Return (x, y) of the center of cell containing provided text 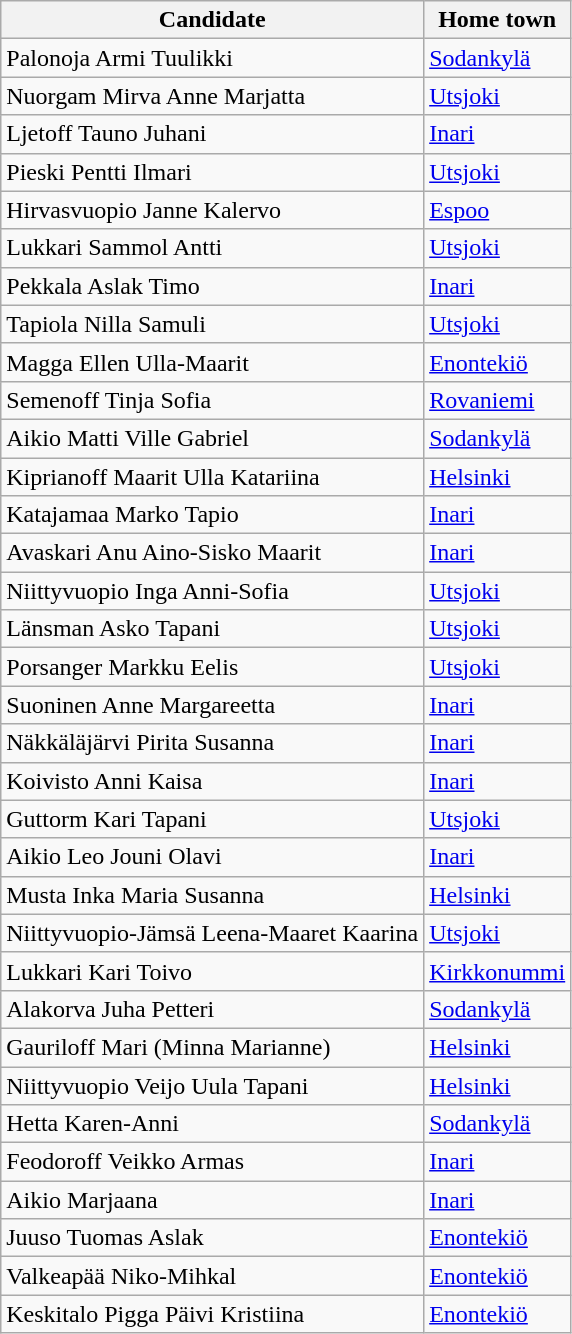
Niittyvuopio-Jämsä Leena-Maaret Kaarina (212, 933)
Kiprianoff Maarit Ulla Katariina (212, 477)
Lukkari Sammol Antti (212, 248)
Palonoja Armi Tuulikki (212, 58)
Guttorm Kari Tapani (212, 819)
Nuorgam Mirva Anne Marjatta (212, 96)
Feodoroff Veikko Armas (212, 1162)
Aikio Matti Ville Gabriel (212, 438)
Alakorva Juha Petteri (212, 1009)
Espoo (498, 210)
Aikio Leo Jouni Olavi (212, 857)
Tapiola Nilla Samuli (212, 324)
Hirvasvuopio Janne Kalervo (212, 210)
Aikio Marjaana (212, 1200)
Porsanger Markku Eelis (212, 667)
Hetta Karen-Anni (212, 1124)
Juuso Tuomas Aslak (212, 1238)
Keskitalo Pigga Päivi Kristiina (212, 1314)
Candidate (212, 20)
Suoninen Anne Margareetta (212, 705)
Niittyvuopio Veijo Uula Tapani (212, 1085)
Lukkari Kari Toivo (212, 971)
Pieski Pentti Ilmari (212, 172)
Kirkkonummi (498, 971)
Avaskari Anu Aino-Sisko Maarit (212, 553)
Semenoff Tinja Sofia (212, 400)
Näkkäläjärvi Pirita Susanna (212, 743)
Niittyvuopio Inga Anni-Sofia (212, 591)
Valkeapää Niko-Mihkal (212, 1276)
Katajamaa Marko Tapio (212, 515)
Rovaniemi (498, 400)
Musta Inka Maria Susanna (212, 895)
Pekkala Aslak Timo (212, 286)
Home town (498, 20)
Koivisto Anni Kaisa (212, 781)
Gauriloff Mari (Minna Marianne) (212, 1047)
Magga Ellen Ulla-Maarit (212, 362)
Ljetoff Tauno Juhani (212, 134)
Länsman Asko Tapani (212, 629)
